For the text-containing cell, return its midpoint in (X, Y) coordinate format. 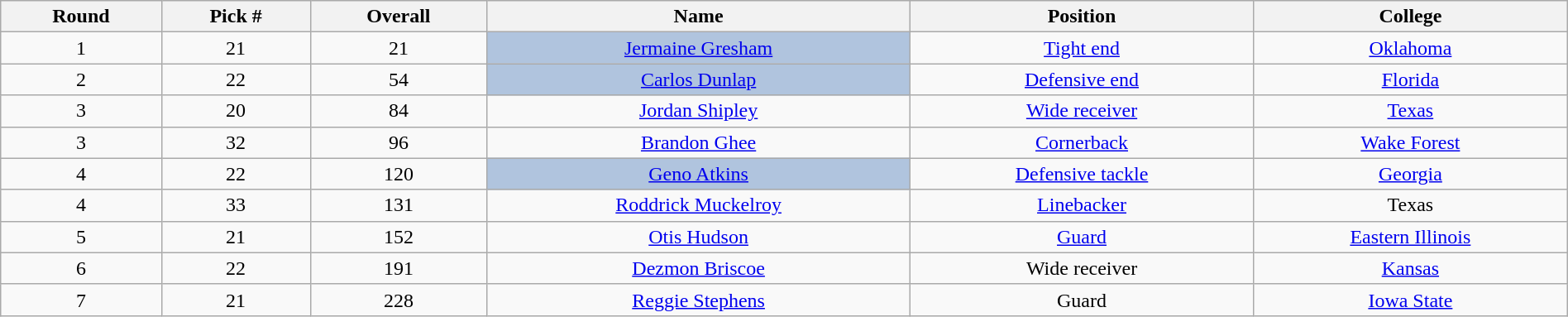
Jermaine Gresham (699, 48)
228 (399, 300)
Georgia (1411, 174)
Cornerback (1082, 142)
Roddrick Muckelroy (699, 205)
Oklahoma (1411, 48)
Otis Hudson (699, 237)
Tight end (1082, 48)
College (1411, 17)
120 (399, 174)
7 (81, 300)
6 (81, 268)
84 (399, 111)
Dezmon Briscoe (699, 268)
Name (699, 17)
Linebacker (1082, 205)
1 (81, 48)
Overall (399, 17)
Jordan Shipley (699, 111)
Geno Atkins (699, 174)
33 (236, 205)
2 (81, 79)
Position (1082, 17)
Brandon Ghee (699, 142)
Pick # (236, 17)
191 (399, 268)
Kansas (1411, 268)
Florida (1411, 79)
Defensive tackle (1082, 174)
Carlos Dunlap (699, 79)
Eastern Illinois (1411, 237)
Wake Forest (1411, 142)
54 (399, 79)
20 (236, 111)
32 (236, 142)
131 (399, 205)
Reggie Stephens (699, 300)
96 (399, 142)
152 (399, 237)
Iowa State (1411, 300)
5 (81, 237)
Defensive end (1082, 79)
Round (81, 17)
